Output the [X, Y] coordinate of the center of the cell containing the given text.  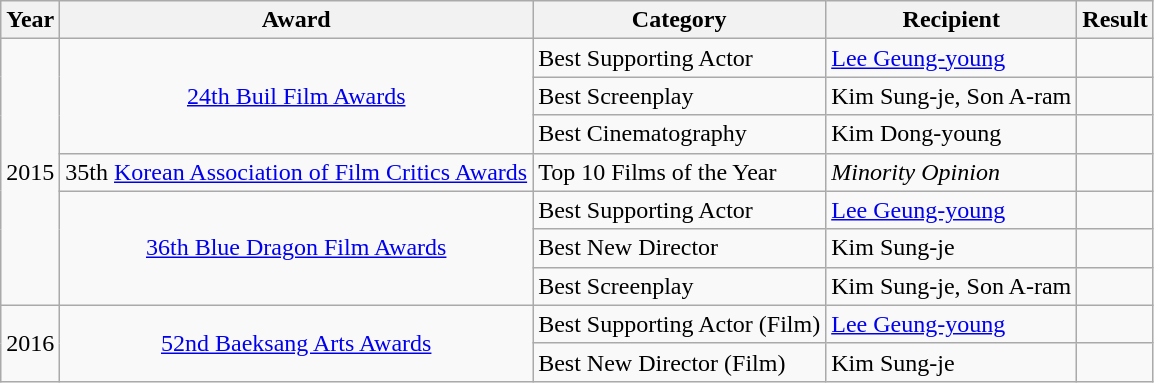
Year [30, 20]
Best New Director [680, 248]
Category [680, 20]
Top 10 Films of the Year [680, 172]
2016 [30, 343]
Award [296, 20]
Recipient [952, 20]
Minority Opinion [952, 172]
Result [1115, 20]
Best Cinematography [680, 134]
Best Supporting Actor (Film) [680, 324]
35th Korean Association of Film Critics Awards [296, 172]
2015 [30, 172]
36th Blue Dragon Film Awards [296, 248]
Best New Director (Film) [680, 362]
24th Buil Film Awards [296, 96]
Kim Dong-young [952, 134]
52nd Baeksang Arts Awards [296, 343]
